Provide the (X, Y) coordinate of the cell's center where the given text is located.  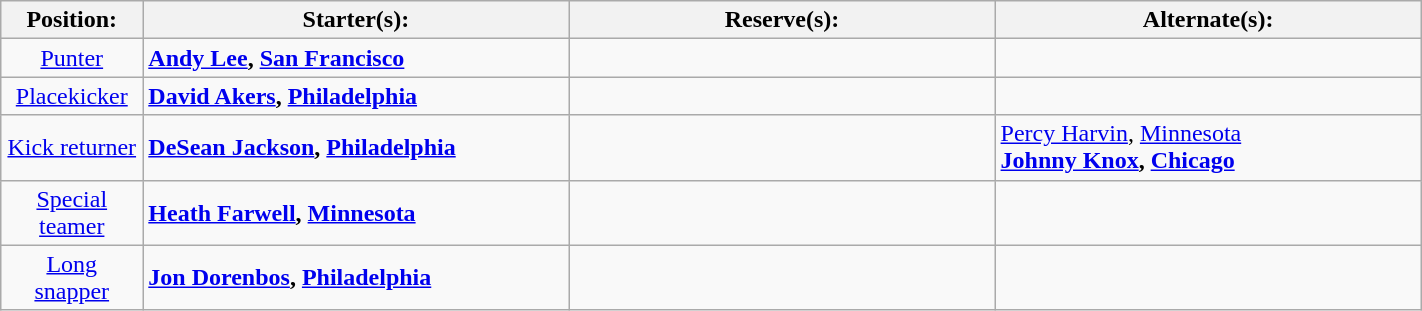
Reserve(s): (782, 20)
Percy Harvin, Minnesota Johnny Knox, Chicago (1208, 148)
Kick returner (72, 148)
Punter (72, 58)
Andy Lee, San Francisco (356, 58)
Jon Dorenbos, Philadelphia (356, 278)
Long snapper (72, 278)
Placekicker (72, 96)
Starter(s): (356, 20)
Special teamer (72, 212)
Alternate(s): (1208, 20)
Heath Farwell, Minnesota (356, 212)
David Akers, Philadelphia (356, 96)
Position: (72, 20)
DeSean Jackson, Philadelphia (356, 148)
